Determine the [x, y] coordinate at the center of the cell enclosing the given text.  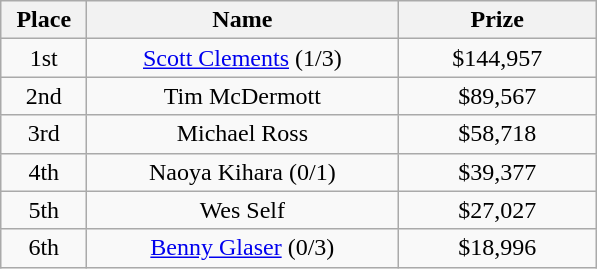
Benny Glaser (0/3) [242, 248]
$58,718 [498, 134]
Name [242, 20]
5th [44, 210]
$39,377 [498, 172]
6th [44, 248]
Wes Self [242, 210]
$18,996 [498, 248]
4th [44, 172]
Scott Clements (1/3) [242, 58]
2nd [44, 96]
Michael Ross [242, 134]
Naoya Kihara (0/1) [242, 172]
Place [44, 20]
1st [44, 58]
3rd [44, 134]
$89,567 [498, 96]
$144,957 [498, 58]
Prize [498, 20]
$27,027 [498, 210]
Tim McDermott [242, 96]
